Detect which cell encompasses the target text, then output its [x, y] center coordinate. 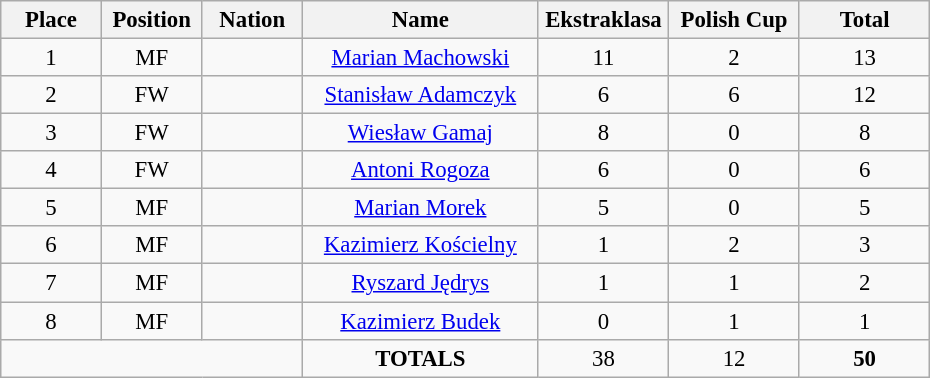
TOTALS [421, 358]
Position [152, 20]
Stanisław Adamczyk [421, 95]
Marian Machowski [421, 58]
38 [604, 358]
13 [864, 58]
Kazimierz Budek [421, 321]
Nation [252, 20]
Wiesław Gamaj [421, 133]
4 [52, 170]
Antoni Rogoza [421, 170]
Marian Morek [421, 208]
Ekstraklasa [604, 20]
11 [604, 58]
Kazimierz Kościelny [421, 245]
Place [52, 20]
Polish Cup [734, 20]
Ryszard Jędrys [421, 283]
Name [421, 20]
Total [864, 20]
50 [864, 358]
7 [52, 283]
